For the text-containing cell, return its midpoint in [X, Y] coordinate format. 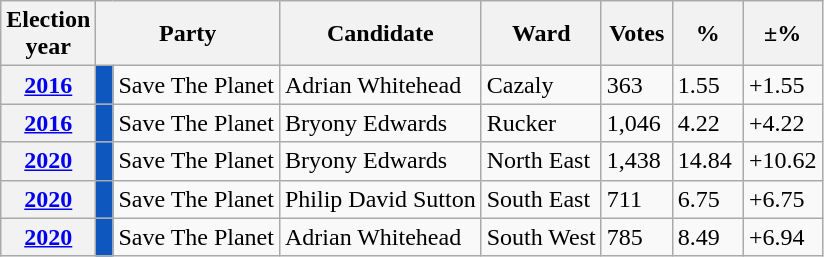
Rucker [541, 123]
+10.62 [782, 161]
1.55 [708, 85]
4.22 [708, 123]
% [708, 34]
785 [636, 237]
South West [541, 237]
+1.55 [782, 85]
1,046 [636, 123]
14.84 [708, 161]
Party [188, 34]
Candidate [380, 34]
+6.75 [782, 199]
8.49 [708, 237]
+4.22 [782, 123]
Ward [541, 34]
South East [541, 199]
+6.94 [782, 237]
Cazaly [541, 85]
1,438 [636, 161]
6.75 [708, 199]
North East [541, 161]
363 [636, 85]
±% [782, 34]
Philip David Sutton [380, 199]
Votes [636, 34]
711 [636, 199]
Election year [48, 34]
